Locate the cell with the specified text and output its (x, y) center coordinate. 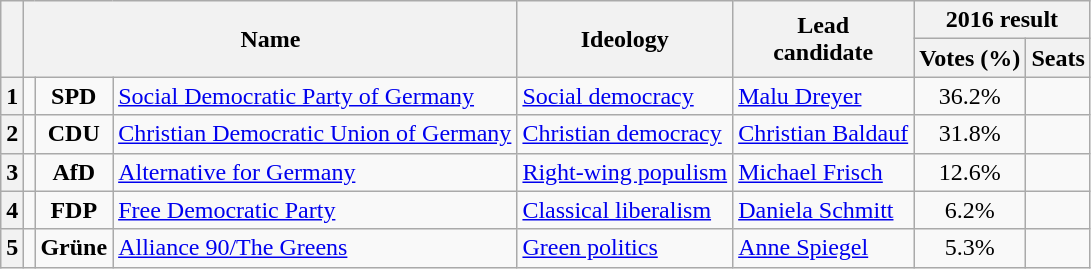
Social Democratic Party of Germany (315, 96)
2 (12, 134)
12.6% (970, 172)
Michael Frisch (824, 172)
Christian Baldauf (824, 134)
Ideology (625, 39)
1 (12, 96)
Green politics (625, 248)
Social democracy (625, 96)
SPD (74, 96)
Seats (1058, 58)
36.2% (970, 96)
FDP (74, 210)
4 (12, 210)
3 (12, 172)
Right-wing populism (625, 172)
Anne Spiegel (824, 248)
Leadcandidate (824, 39)
Christian democracy (625, 134)
Malu Dreyer (824, 96)
AfD (74, 172)
Name (270, 39)
5 (12, 248)
6.2% (970, 210)
Free Democratic Party (315, 210)
2016 result (1002, 20)
Grüne (74, 248)
CDU (74, 134)
31.8% (970, 134)
Daniela Schmitt (824, 210)
Christian Democratic Union of Germany (315, 134)
Alliance 90/The Greens (315, 248)
5.3% (970, 248)
Alternative for Germany (315, 172)
Votes (%) (970, 58)
Classical liberalism (625, 210)
